Locate the cell with the specified text and output its [X, Y] center coordinate. 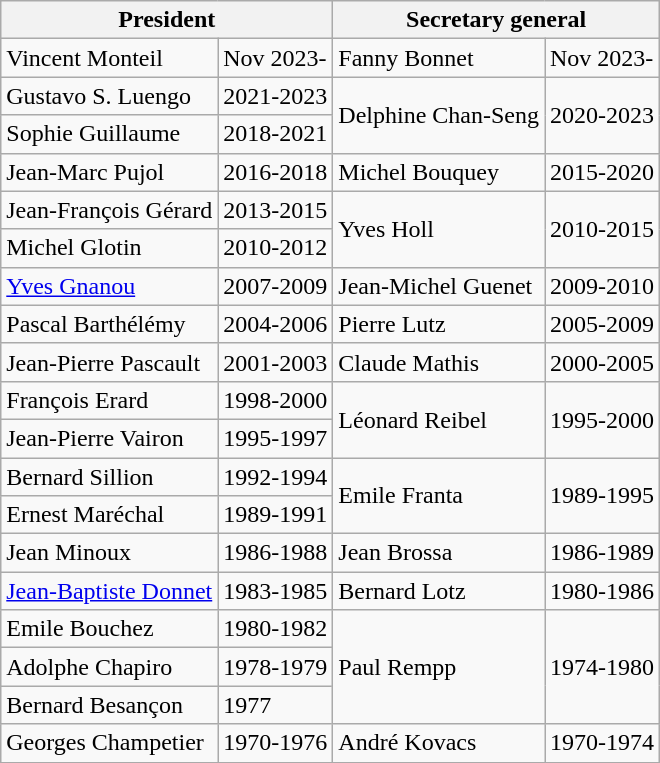
1970-1974 [602, 743]
1995-1997 [276, 438]
Michel Bouquey [439, 172]
Bernard Sillion [110, 477]
1992-1994 [276, 477]
2018-2021 [276, 134]
1980-1986 [602, 591]
President [167, 20]
2021-2023 [276, 96]
François Erard [110, 400]
Emile Franta [439, 496]
Paul Rempp [439, 667]
2000-2005 [602, 362]
2013-2015 [276, 210]
1998-2000 [276, 400]
Sophie Guillaume [110, 134]
2001-2003 [276, 362]
Jean-François Gérard [110, 210]
Jean Minoux [110, 553]
1980-1982 [276, 629]
Michel Glotin [110, 248]
2010-2015 [602, 229]
Georges Champetier [110, 743]
Delphine Chan-Seng [439, 115]
Gustavo S. Luengo [110, 96]
1983-1985 [276, 591]
2009-2010 [602, 286]
1989-1995 [602, 496]
Fanny Bonnet [439, 58]
Jean-Michel Guenet [439, 286]
2007-2009 [276, 286]
Jean-Marc Pujol [110, 172]
1986-1989 [602, 553]
Pascal Barthélémy [110, 324]
2016-2018 [276, 172]
Yves Holl [439, 229]
2004-2006 [276, 324]
Bernard Besançon [110, 705]
1977 [276, 705]
Pierre Lutz [439, 324]
Bernard Lotz [439, 591]
Yves Gnanou [110, 286]
Vincent Monteil [110, 58]
1986-1988 [276, 553]
André Kovacs [439, 743]
2020-2023 [602, 115]
Jean-Pierre Pascault [110, 362]
Adolphe Chapiro [110, 667]
1970-1976 [276, 743]
Claude Mathis [439, 362]
2015-2020 [602, 172]
Jean-Pierre Vairon [110, 438]
1995-2000 [602, 419]
1978-1979 [276, 667]
Emile Bouchez [110, 629]
2005-2009 [602, 324]
Secretary general [496, 20]
2010-2012 [276, 248]
Ernest Maréchal [110, 515]
1989-1991 [276, 515]
Léonard Reibel [439, 419]
1974-1980 [602, 667]
Jean-Baptiste Donnet [110, 591]
Jean Brossa [439, 553]
